Detect which cell encompasses the target text, then output its (X, Y) center coordinate. 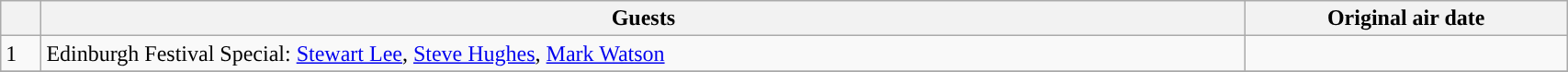
1 (21, 54)
Guests (643, 18)
Edinburgh Festival Special: Stewart Lee, Steve Hughes, Mark Watson (643, 54)
Original air date (1406, 18)
